Locate the cell with the specified text and output its [x, y] center coordinate. 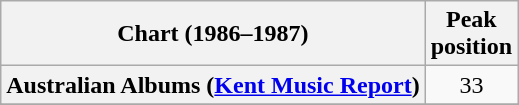
33 [471, 85]
Peakposition [471, 34]
Chart (1986–1987) [213, 34]
Australian Albums (Kent Music Report) [213, 85]
